Scan for the cell matching the given text and deliver its [x, y] coordinate at center. 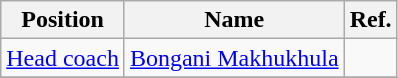
Head coach [63, 58]
Name [234, 20]
Position [63, 20]
Ref. [370, 20]
Bongani Makhukhula [234, 58]
